Identify which cell holds the provided text, then report its [X, Y] central coordinate. 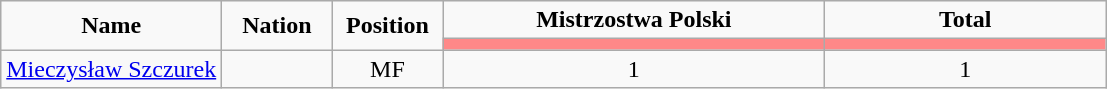
Nation [277, 26]
Total [966, 20]
Mistrzostwa Polski [634, 20]
Position [387, 26]
Name [112, 26]
Mieczysław Szczurek [112, 69]
MF [387, 69]
